Capture the cell that displays the provided text and extract its [x, y] central coordinate. 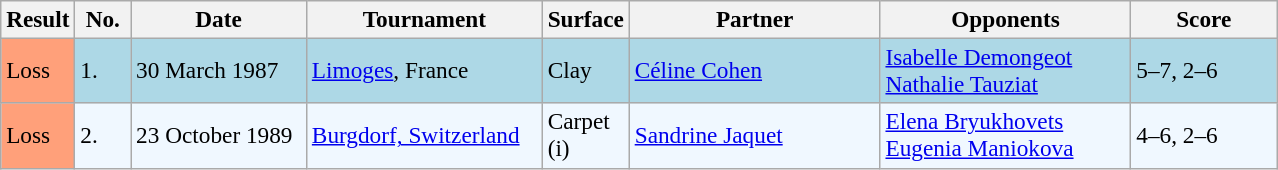
Partner [754, 19]
4–6, 2–6 [1204, 136]
Céline Cohen [754, 70]
Score [1204, 19]
Surface [586, 19]
Opponents [1006, 19]
Tournament [424, 19]
Clay [586, 70]
No. [103, 19]
2. [103, 136]
5–7, 2–6 [1204, 70]
Date [219, 19]
Isabelle Demongeot Nathalie Tauziat [1006, 70]
23 October 1989 [219, 136]
1. [103, 70]
30 March 1987 [219, 70]
Burgdorf, Switzerland [424, 136]
Carpet (i) [586, 136]
Sandrine Jaquet [754, 136]
Result [38, 19]
Limoges, France [424, 70]
Elena Bryukhovets Eugenia Maniokova [1006, 136]
